Return (X, Y) of the center of cell containing provided text 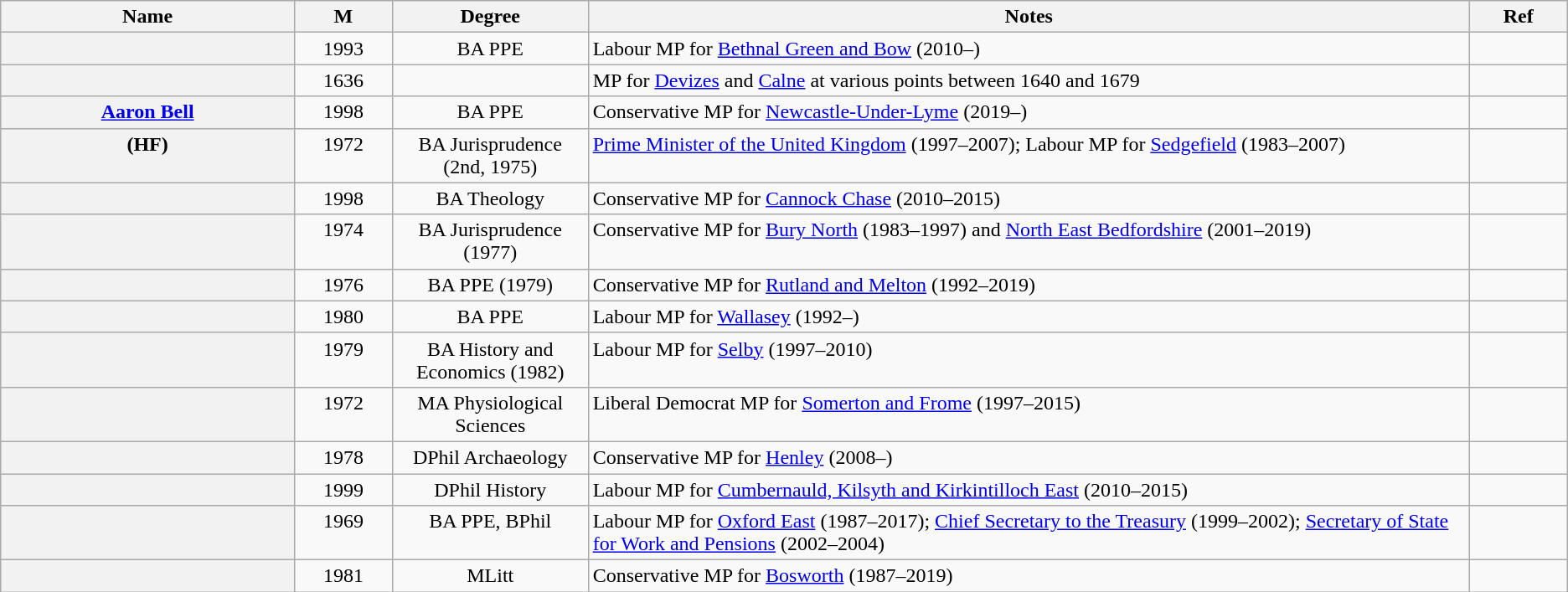
(HF) (147, 156)
BA Jurisprudence (2nd, 1975) (490, 156)
Labour MP for Wallasey (1992–) (1029, 317)
Conservative MP for Bosworth (1987–2019) (1029, 576)
M (343, 17)
DPhil Archaeology (490, 457)
Liberal Democrat MP for Somerton and Frome (1997–2015) (1029, 414)
1981 (343, 576)
Conservative MP for Cannock Chase (2010–2015) (1029, 198)
Conservative MP for Bury North (1983–1997) and North East Bedfordshire (2001–2019) (1029, 241)
1979 (343, 360)
Labour MP for Cumbernauld, Kilsyth and Kirkintilloch East (2010–2015) (1029, 490)
1999 (343, 490)
Prime Minister of the United Kingdom (1997–2007); Labour MP for Sedgefield (1983–2007) (1029, 156)
BA PPE (1979) (490, 285)
1993 (343, 49)
Labour MP for Oxford East (1987–2017); Chief Secretary to the Treasury (1999–2002); Secretary of State for Work and Pensions (2002–2004) (1029, 533)
Ref (1518, 17)
BA History and Economics (1982) (490, 360)
Labour MP for Selby (1997–2010) (1029, 360)
MLitt (490, 576)
Aaron Bell (147, 112)
Conservative MP for Henley (2008–) (1029, 457)
1969 (343, 533)
Conservative MP for Newcastle-Under-Lyme (2019–) (1029, 112)
MA Physiological Sciences (490, 414)
BA Theology (490, 198)
BA Jurisprudence (1977) (490, 241)
1636 (343, 80)
Conservative MP for Rutland and Melton (1992–2019) (1029, 285)
Labour MP for Bethnal Green and Bow (2010–) (1029, 49)
Notes (1029, 17)
1974 (343, 241)
1980 (343, 317)
DPhil History (490, 490)
1978 (343, 457)
1976 (343, 285)
Name (147, 17)
MP for Devizes and Calne at various points between 1640 and 1679 (1029, 80)
Degree (490, 17)
BA PPE, BPhil (490, 533)
